Find where the given text appears and provide that cell's center as [x, y] coordinate. 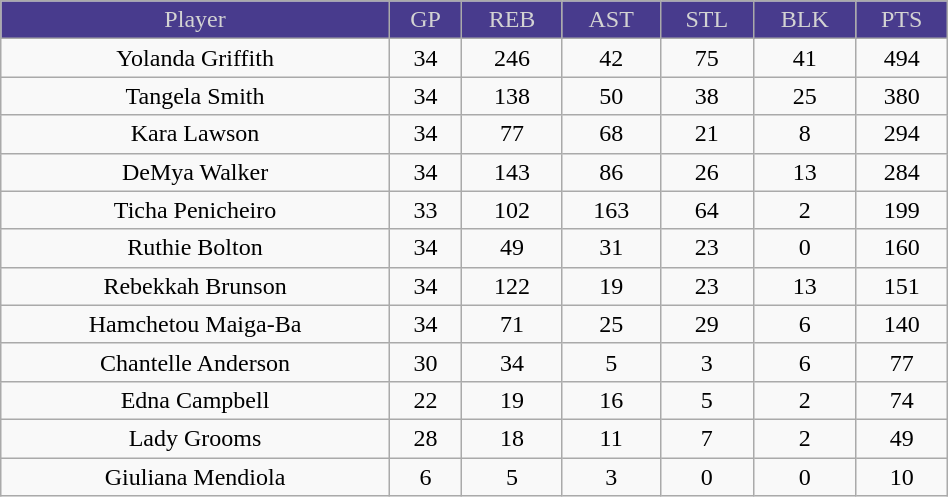
163 [611, 210]
75 [706, 58]
42 [611, 58]
380 [902, 96]
GP [426, 20]
29 [706, 324]
Lady Grooms [196, 438]
Kara Lawson [196, 134]
86 [611, 172]
Player [196, 20]
Ruthie Bolton [196, 248]
26 [706, 172]
284 [902, 172]
151 [902, 286]
Rebekkah Brunson [196, 286]
68 [611, 134]
8 [804, 134]
DeMya Walker [196, 172]
50 [611, 96]
64 [706, 210]
494 [902, 58]
7 [706, 438]
160 [902, 248]
Tangela Smith [196, 96]
294 [902, 134]
18 [512, 438]
143 [512, 172]
22 [426, 400]
Chantelle Anderson [196, 362]
28 [426, 438]
41 [804, 58]
30 [426, 362]
199 [902, 210]
38 [706, 96]
BLK [804, 20]
Yolanda Griffith [196, 58]
74 [902, 400]
Ticha Penicheiro [196, 210]
21 [706, 134]
Hamchetou Maiga-Ba [196, 324]
11 [611, 438]
138 [512, 96]
71 [512, 324]
AST [611, 20]
REB [512, 20]
STL [706, 20]
31 [611, 248]
33 [426, 210]
246 [512, 58]
Giuliana Mendiola [196, 477]
102 [512, 210]
Edna Campbell [196, 400]
PTS [902, 20]
122 [512, 286]
16 [611, 400]
10 [902, 477]
140 [902, 324]
